Determine the [X, Y] coordinate at the center of the cell enclosing the given text.  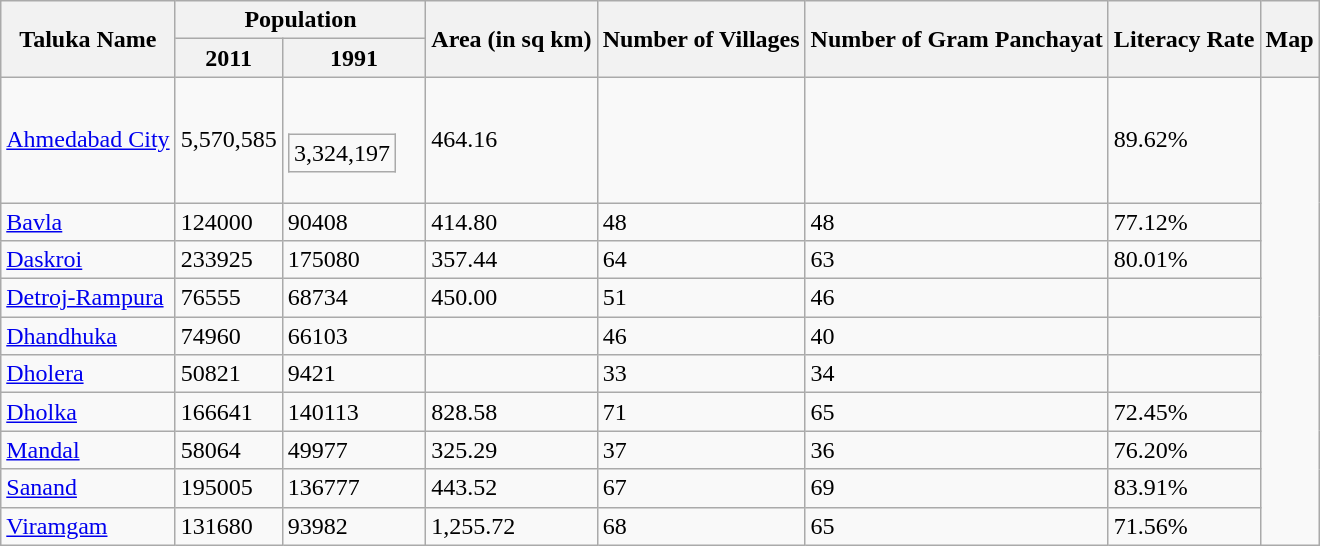
175080 [354, 260]
40 [956, 336]
37 [701, 450]
83.91% [1184, 488]
140113 [354, 412]
68734 [354, 298]
Area (in sq km) [512, 39]
Dhandhuka [88, 336]
357.44 [512, 260]
1991 [354, 58]
1,255.72 [512, 526]
Dholka [88, 412]
464.16 [512, 140]
50821 [228, 374]
80.01% [1184, 260]
58064 [228, 450]
450.00 [512, 298]
49977 [354, 450]
34 [956, 374]
Number of Villages [701, 39]
33 [701, 374]
64 [701, 260]
136777 [354, 488]
67 [701, 488]
68 [701, 526]
414.80 [512, 221]
Ahmedabad City [88, 140]
76555 [228, 298]
66103 [354, 336]
77.12% [1184, 221]
233925 [228, 260]
36 [956, 450]
Viramgam [88, 526]
72.45% [1184, 412]
51 [701, 298]
Taluka Name [88, 39]
195005 [228, 488]
325.29 [512, 450]
Population [300, 20]
Literacy Rate [1184, 39]
443.52 [512, 488]
69 [956, 488]
Number of Gram Panchayat [956, 39]
76.20% [1184, 450]
Mandal [88, 450]
71.56% [1184, 526]
131680 [228, 526]
93982 [354, 526]
5,570,585 [228, 140]
63 [956, 260]
90408 [354, 221]
74960 [228, 336]
Map [1290, 39]
9421 [354, 374]
71 [701, 412]
Bavla [88, 221]
124000 [228, 221]
89.62% [1184, 140]
Sanand [88, 488]
Dholera [88, 374]
166641 [228, 412]
828.58 [512, 412]
Detroj-Rampura [88, 298]
2011 [228, 58]
Daskroi [88, 260]
